Detect which cell encompasses the target text, then output its (X, Y) center coordinate. 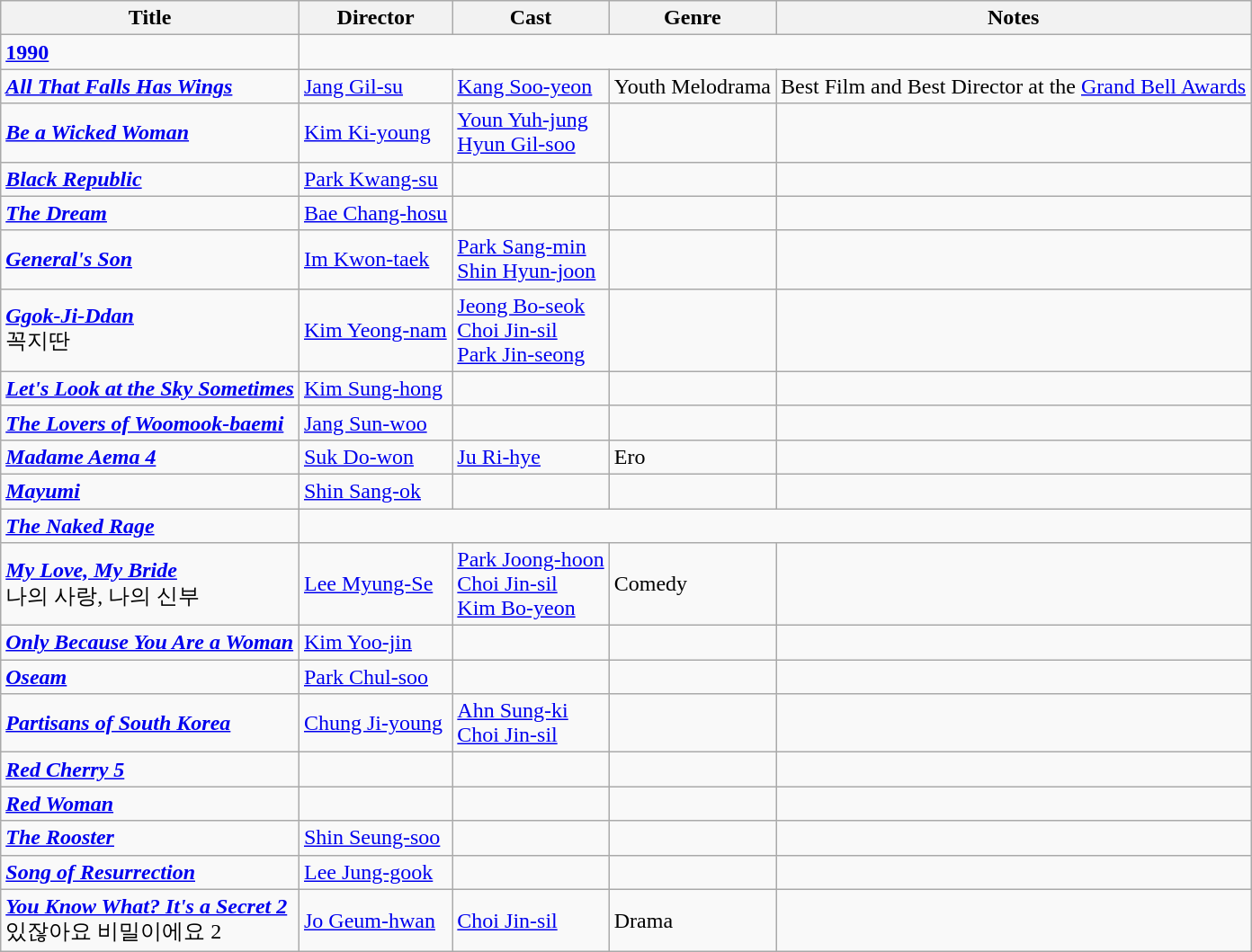
Oseam (150, 677)
Notes (1014, 18)
Jo Geum-hwan (375, 921)
Drama (693, 921)
Youn Yuh-jungHyun Gil-soo (531, 133)
Kim Sung-hong (375, 388)
Madame Aema 4 (150, 457)
Be a Wicked Woman (150, 133)
Park Sang-minShin Hyun-joon (531, 259)
1990 (150, 52)
Ju Ri-hye (531, 457)
Kang Soo-yeon (531, 86)
Park Kwang-su (375, 179)
Lee Myung-Se (375, 584)
The Naked Rage (150, 526)
The Rooster (150, 838)
My Love, My Bride나의 사랑, 나의 신부 (150, 584)
Kim Yoo-jin (375, 643)
Comedy (693, 584)
Black Republic (150, 179)
The Lovers of Woomook-baemi (150, 423)
Jeong Bo-seokChoi Jin-silPark Jin-seong (531, 330)
Park Joong-hoonChoi Jin-silKim Bo-yeon (531, 584)
Mayumi (150, 491)
The Dream (150, 213)
Genre (693, 18)
You Know What? It's a Secret 2있잖아요 비밀이에요 2 (150, 921)
Bae Chang-hosu (375, 213)
Red Woman (150, 804)
Jang Sun-woo (375, 423)
Jang Gil-su (375, 86)
Ahn Sung-kiChoi Jin-sil (531, 723)
Choi Jin-sil (531, 921)
Director (375, 18)
Ero (693, 457)
Title (150, 18)
Let's Look at the Sky Sometimes (150, 388)
Shin Seung-soo (375, 838)
All That Falls Has Wings (150, 86)
Chung Ji-young (375, 723)
Shin Sang-ok (375, 491)
Im Kwon-taek (375, 259)
Best Film and Best Director at the Grand Bell Awards (1014, 86)
Partisans of South Korea (150, 723)
Only Because You Are a Woman (150, 643)
Cast (531, 18)
Kim Ki-young (375, 133)
General's Son (150, 259)
Song of Resurrection (150, 872)
Park Chul-soo (375, 677)
Red Cherry 5 (150, 770)
Lee Jung-gook (375, 872)
Suk Do-won (375, 457)
Youth Melodrama (693, 86)
Kim Yeong-nam (375, 330)
Ggok-Ji-Ddan꼭지딴 (150, 330)
